From the cell containing the given text, extract its center point as (x, y) coordinate. 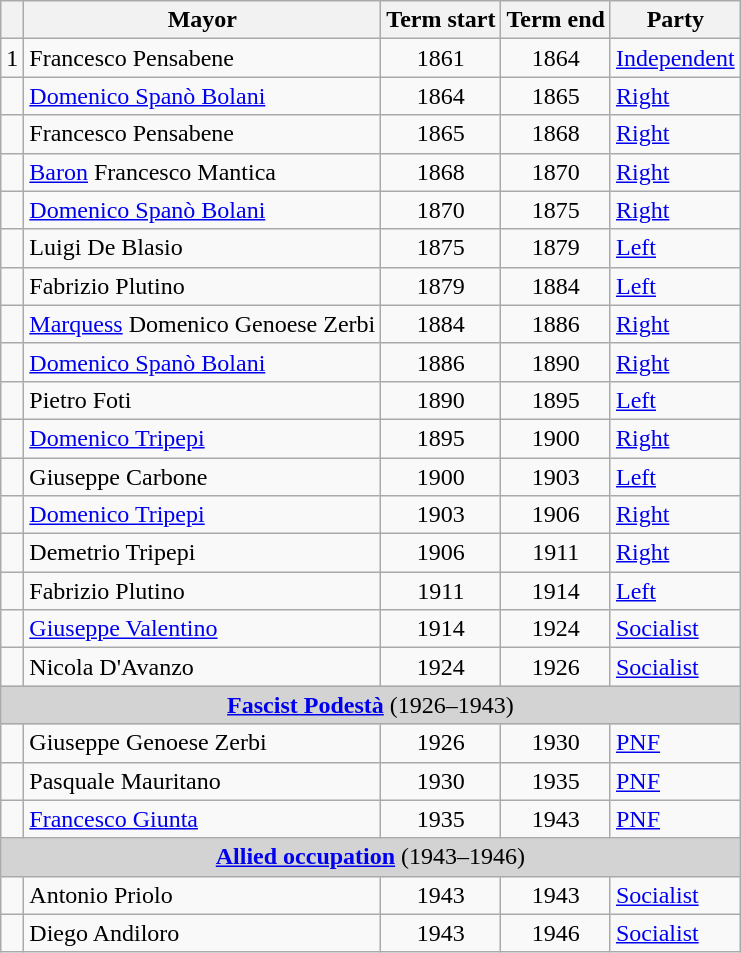
Term start (441, 20)
Pietro Foti (202, 400)
Diego Andiloro (202, 933)
Mayor (202, 20)
Francesco Giunta (202, 819)
1 (12, 58)
Independent (675, 58)
Giuseppe Valentino (202, 629)
Pasquale Mauritano (202, 781)
Fascist Podestà (1926–1943) (370, 705)
Allied occupation (1943–1946) (370, 857)
Party (675, 20)
Antonio Priolo (202, 895)
Baron Francesco Mantica (202, 172)
Luigi De Blasio (202, 248)
Demetrio Tripepi (202, 553)
Giuseppe Genoese Zerbi (202, 743)
1946 (556, 933)
Term end (556, 20)
Giuseppe Carbone (202, 477)
Nicola D'Avanzo (202, 667)
1861 (441, 58)
Marquess Domenico Genoese Zerbi (202, 324)
